Identify which cell holds the provided text, then report its (X, Y) central coordinate. 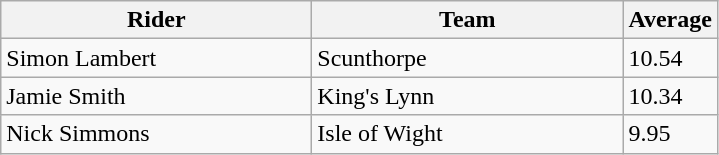
9.95 (670, 134)
Jamie Smith (156, 96)
Scunthorpe (468, 58)
10.54 (670, 58)
King's Lynn (468, 96)
Nick Simmons (156, 134)
Rider (156, 20)
10.34 (670, 96)
Average (670, 20)
Simon Lambert (156, 58)
Team (468, 20)
Isle of Wight (468, 134)
